Search for the cell housing the specified text and yield its (X, Y) center coordinate. 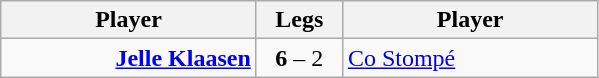
Co Stompé (470, 58)
Jelle Klaasen (129, 58)
6 – 2 (299, 58)
Legs (299, 20)
